Find where the given text appears and provide that cell's center as (X, Y) coordinate. 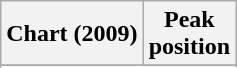
Peakposition (189, 34)
Chart (2009) (72, 34)
